Capture the cell that displays the provided text and extract its [X, Y] central coordinate. 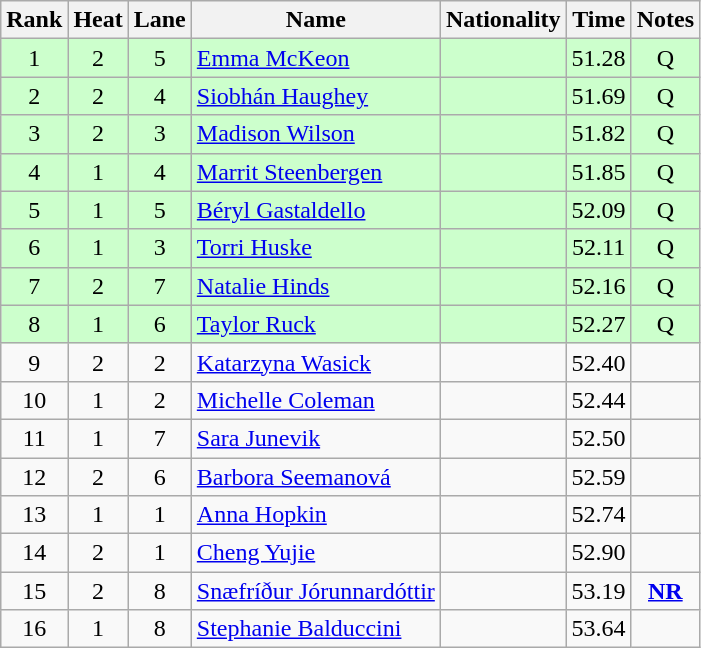
Rank [34, 20]
Natalie Hinds [316, 286]
Marrit Steenbergen [316, 172]
52.09 [598, 210]
14 [34, 553]
52.11 [598, 248]
52.50 [598, 438]
Madison Wilson [316, 134]
Siobhán Haughey [316, 96]
Torri Huske [316, 248]
51.82 [598, 134]
52.74 [598, 515]
52.44 [598, 400]
52.40 [598, 362]
Katarzyna Wasick [316, 362]
52.27 [598, 324]
NR [665, 591]
53.19 [598, 591]
Michelle Coleman [316, 400]
51.69 [598, 96]
52.59 [598, 477]
Anna Hopkin [316, 515]
9 [34, 362]
Béryl Gastaldello [316, 210]
51.85 [598, 172]
Name [316, 20]
Cheng Yujie [316, 553]
Time [598, 20]
Snæfríður Jórunnardóttir [316, 591]
Taylor Ruck [316, 324]
51.28 [598, 58]
Emma McKeon [316, 58]
Nationality [503, 20]
53.64 [598, 629]
Heat [98, 20]
15 [34, 591]
Sara Junevik [316, 438]
Notes [665, 20]
12 [34, 477]
16 [34, 629]
10 [34, 400]
Lane [160, 20]
13 [34, 515]
52.90 [598, 553]
11 [34, 438]
Stephanie Balduccini [316, 629]
52.16 [598, 286]
Barbora Seemanová [316, 477]
